Find where the given text appears and provide that cell's center as [X, Y] coordinate. 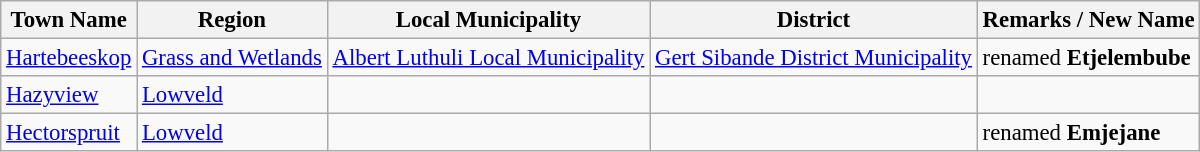
Local Municipality [488, 20]
Town Name [69, 20]
renamed Etjelembube [1088, 58]
Region [232, 20]
Remarks / New Name [1088, 20]
District [814, 20]
Hazyview [69, 95]
Hartebeeskop [69, 58]
Gert Sibande District Municipality [814, 58]
Grass and Wetlands [232, 58]
Hectorspruit [69, 133]
renamed Emjejane [1088, 133]
Albert Luthuli Local Municipality [488, 58]
